Locate the cell with the specified text and output its (X, Y) center coordinate. 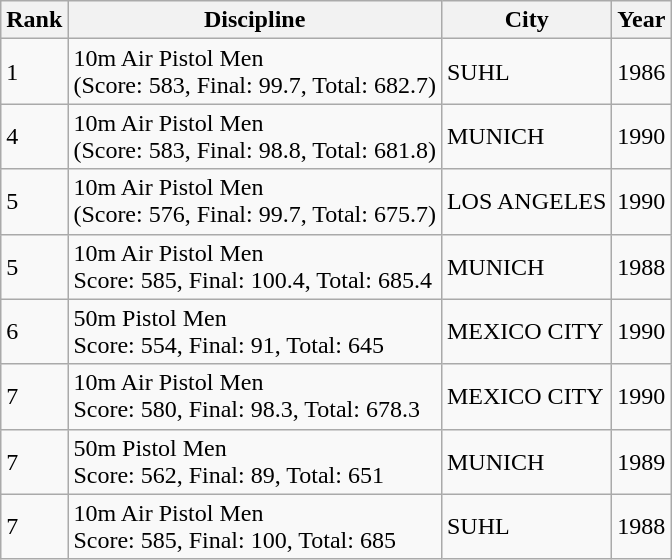
Discipline (255, 20)
1 (34, 72)
10m Air Pistol MenScore: 585, Final: 100.4, Total: 685.4 (255, 266)
4 (34, 136)
1986 (642, 72)
1989 (642, 462)
6 (34, 332)
10m Air Pistol MenScore: 585, Final: 100, Total: 685 (255, 526)
50m Pistol MenScore: 562, Final: 89, Total: 651 (255, 462)
Rank (34, 20)
Year (642, 20)
10m Air Pistol Men(Score: 583, Final: 98.8, Total: 681.8) (255, 136)
10m Air Pistol Men(Score: 576, Final: 99.7, Total: 675.7) (255, 202)
LOS ANGELES (526, 202)
City (526, 20)
10m Air Pistol Men(Score: 583, Final: 99.7, Total: 682.7) (255, 72)
10m Air Pistol MenScore: 580, Final: 98.3, Total: 678.3 (255, 396)
50m Pistol MenScore: 554, Final: 91, Total: 645 (255, 332)
